Find where the given text appears and provide that cell's center as (X, Y) coordinate. 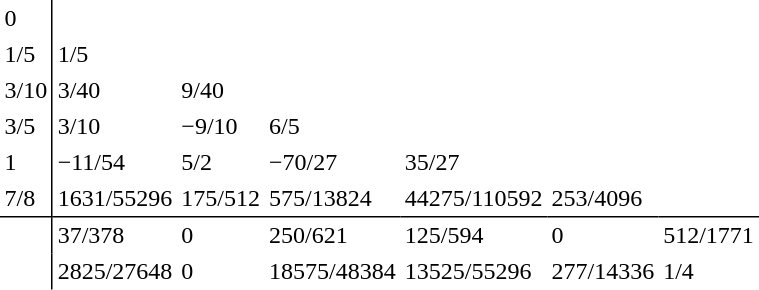
3/40 (115, 90)
1 (26, 162)
512/1771 (709, 236)
−70/27 (333, 162)
−9/10 (221, 126)
3/5 (26, 126)
277/14336 (603, 272)
1631/55296 (115, 199)
18575/48384 (333, 272)
125/594 (474, 236)
175/512 (221, 199)
253/4096 (603, 199)
1/4 (709, 272)
35/27 (474, 162)
7/8 (26, 199)
−11/54 (115, 162)
13525/55296 (474, 272)
44275/110592 (474, 199)
6/5 (333, 126)
575/13824 (333, 199)
5/2 (221, 162)
37/378 (115, 236)
9/40 (221, 90)
250/621 (333, 236)
2825/27648 (115, 272)
